Identify which cell holds the provided text, then report its (x, y) central coordinate. 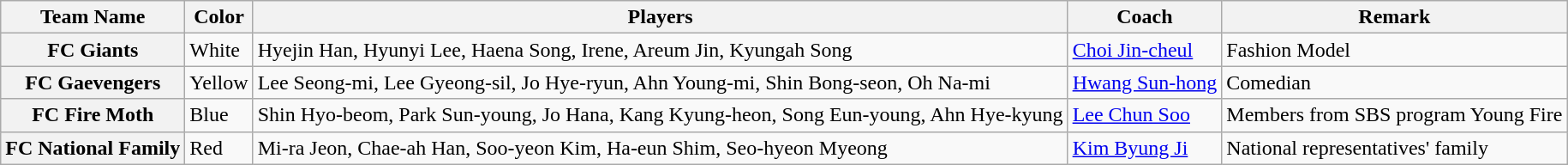
Color (219, 17)
Yellow (219, 82)
Lee Seong-mi, Lee Gyeong-sil, Jo Hye-ryun, Ahn Young-mi, Shin Bong-seon, Oh Na-mi (660, 82)
Blue (219, 115)
FC Gaevengers (93, 82)
FC Fire Moth (93, 115)
Hyejin Han, Hyunyi Lee, Haena Song, Irene, Areum Jin, Kyungah Song (660, 50)
Remark (1395, 17)
National representatives' family (1395, 148)
Mi-ra Jeon, Chae-ah Han, Soo-yeon Kim, Ha-eun Shim, Seo-hyeon Myeong (660, 148)
Comedian (1395, 82)
Choi Jin-cheul (1145, 50)
Kim Byung Ji (1145, 148)
Hwang Sun-hong (1145, 82)
White (219, 50)
Lee Chun Soo (1145, 115)
Fashion Model (1395, 50)
Red (219, 148)
Shin Hyo-beom, Park Sun-young, Jo Hana, Kang Kyung-heon, Song Eun-young, Ahn Hye-kyung (660, 115)
Team Name (93, 17)
Coach (1145, 17)
FC Giants (93, 50)
Members from SBS program Young Fire (1395, 115)
Players (660, 17)
FC National Family (93, 148)
